Detect which cell encompasses the target text, then output its (x, y) center coordinate. 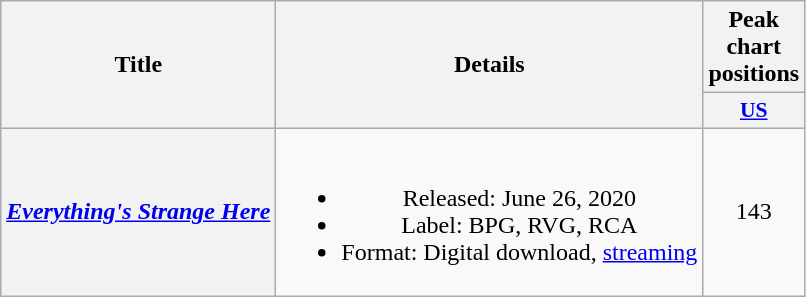
143 (754, 212)
Details (490, 65)
Everything's Strange Here (138, 212)
Title (138, 65)
Released: June 26, 2020Label: BPG, RVG, RCAFormat: Digital download, streaming (490, 212)
Peak chart positions (754, 47)
US (754, 111)
